From the cell containing the given text, extract its center point as (x, y) coordinate. 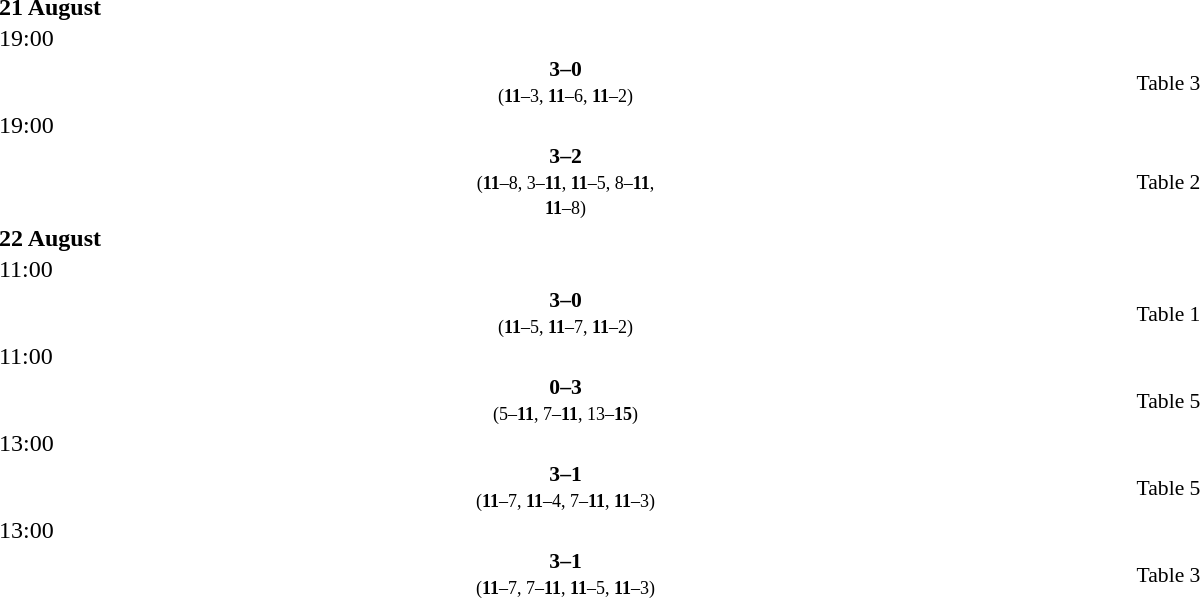
3–0 (11–5, 11–7, 11–2) (566, 313)
0–3 (5–11, 7–11, 13–15) (566, 400)
3–2 (11–8, 3–11, 11–5, 8–11, 11–8) (566, 182)
3–0 (11–3, 11–6, 11–2) (566, 82)
3–1 (11–7, 11–4, 7–11, 11–3) (566, 487)
